Identify which cell holds the provided text, then report its [X, Y] central coordinate. 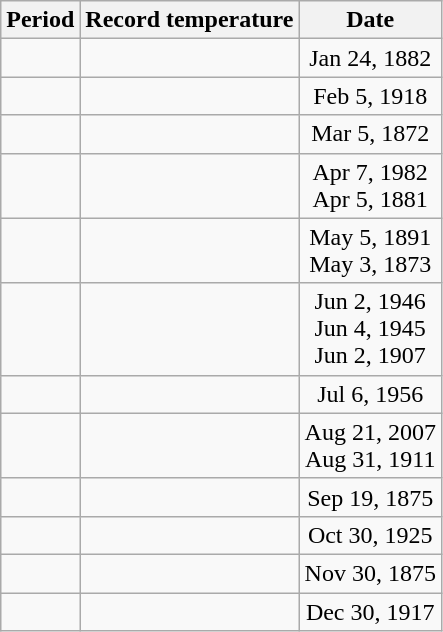
Aug 21, 2007Aug 31, 1911 [370, 446]
Sep 19, 1875 [370, 497]
Dec 30, 1917 [370, 611]
Jul 6, 1956 [370, 394]
Apr 7, 1982Apr 5, 1881 [370, 186]
May 5, 1891May 3, 1873 [370, 250]
Feb 5, 1918 [370, 96]
Jun 2, 1946Jun 4, 1945Jun 2, 1907 [370, 329]
Date [370, 20]
Mar 5, 1872 [370, 134]
Jan 24, 1882 [370, 58]
Record temperature [190, 20]
Nov 30, 1875 [370, 573]
Period [40, 20]
Oct 30, 1925 [370, 535]
